Pinpoint the cell where the given text exists, returning its [x, y] midpoint coordinate. 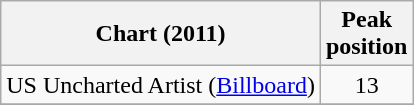
US Uncharted Artist (Billboard) [161, 85]
Peakposition [366, 34]
Chart (2011) [161, 34]
13 [366, 85]
